Output the (X, Y) coordinate of the center of the cell containing the given text.  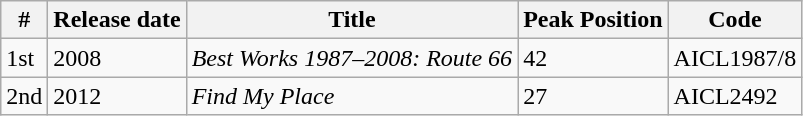
Title (352, 20)
# (24, 20)
2008 (117, 58)
2012 (117, 96)
Best Works 1987–2008: Route 66 (352, 58)
Code (735, 20)
Find My Place (352, 96)
AICL2492 (735, 96)
Peak Position (593, 20)
1st (24, 58)
27 (593, 96)
Release date (117, 20)
42 (593, 58)
AICL1987/8 (735, 58)
2nd (24, 96)
